Search for the cell housing the specified text and yield its (x, y) center coordinate. 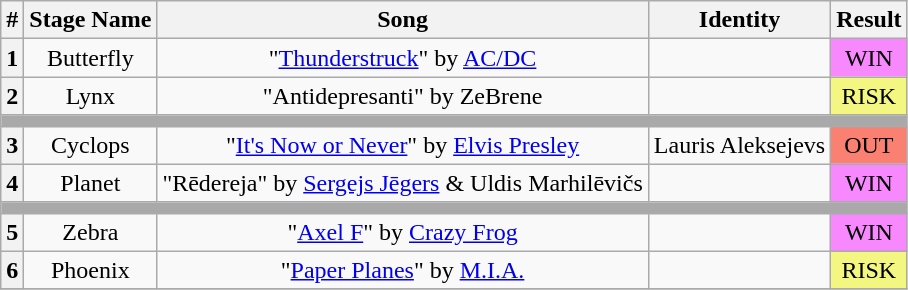
"Thunderstruck" by AC/DC (402, 58)
Lynx (90, 96)
1 (12, 58)
Butterfly (90, 58)
Zebra (90, 232)
3 (12, 145)
"Axel F" by Crazy Frog (402, 232)
"Antidepresanti" by ZeBrene (402, 96)
Lauris Aleksejevs (739, 145)
Planet (90, 183)
5 (12, 232)
Phoenix (90, 270)
Identity (739, 20)
6 (12, 270)
"It's Now or Never" by Elvis Presley (402, 145)
4 (12, 183)
Result (869, 20)
"Paper Planes" by M.I.A. (402, 270)
2 (12, 96)
OUT (869, 145)
# (12, 20)
"Rēdereja" by Sergejs Jēgers & Uldis Marhilēvičs (402, 183)
Song (402, 20)
Stage Name (90, 20)
Cyclops (90, 145)
